For the text-containing cell, return its midpoint in (X, Y) coordinate format. 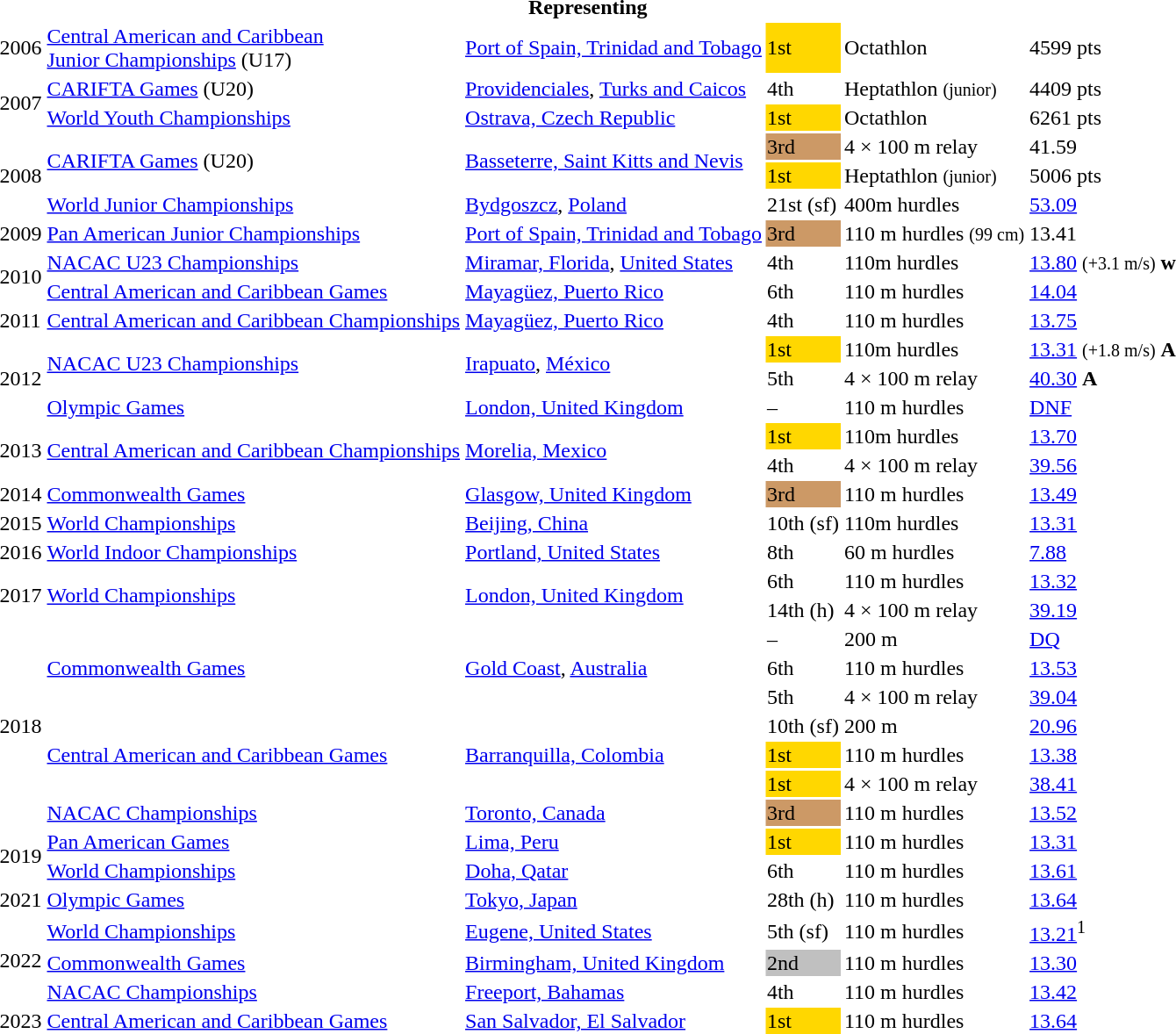
Barranquilla, Colombia (614, 755)
Toronto, Canada (614, 813)
Ostrava, Czech Republic (614, 118)
San Salvador, El Salvador (614, 1021)
World Junior Championships (254, 205)
World Indoor Championships (254, 552)
8th (802, 552)
Miramar, Florida, United States (614, 262)
Pan American Junior Championships (254, 233)
Portland, United States (614, 552)
Birmingham, United Kingdom (614, 963)
Basseterre, Saint Kitts and Nevis (614, 162)
Irapuato, México (614, 363)
2nd (802, 963)
Providenciales, Turks and Caicos (614, 89)
110 m hurdles (99 cm) (934, 233)
World Youth Championships (254, 118)
Beijing, China (614, 523)
Central American and CaribbeanJunior Championships (U17) (254, 47)
21st (sf) (802, 205)
Bydgoszcz, Poland (614, 205)
28th (h) (802, 900)
14th (h) (802, 610)
400m hurdles (934, 205)
Tokyo, Japan (614, 900)
60 m hurdles (934, 552)
Morelia, Mexico (614, 451)
Pan American Games (254, 842)
Eugene, United States (614, 931)
Doha, Qatar (614, 871)
Gold Coast, Australia (614, 668)
Freeport, Bahamas (614, 992)
5th (sf) (802, 931)
Lima, Peru (614, 842)
Glasgow, United Kingdom (614, 494)
